Search for the cell housing the specified text and yield its [X, Y] center coordinate. 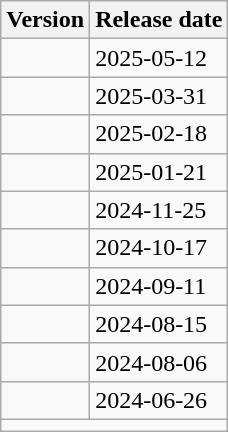
2024-09-11 [159, 286]
2025-01-21 [159, 172]
2024-08-06 [159, 362]
Version [46, 20]
2024-11-25 [159, 210]
2025-03-31 [159, 96]
2024-06-26 [159, 400]
2025-02-18 [159, 134]
2025-05-12 [159, 58]
2024-08-15 [159, 324]
Release date [159, 20]
2024-10-17 [159, 248]
